Extract the [x, y] coordinate from the center of the cell holding the provided text.  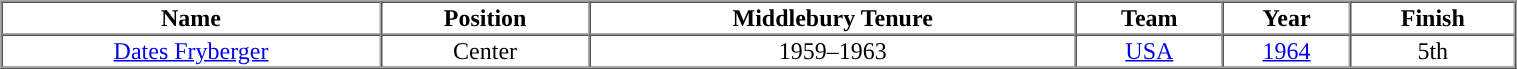
Center [486, 50]
Middlebury Tenure [833, 18]
1959–1963 [833, 50]
Year [1286, 18]
Name [192, 18]
1964 [1286, 50]
Dates Fryberger [192, 50]
Team [1150, 18]
USA [1150, 50]
5th [1432, 50]
Position [486, 18]
Finish [1432, 18]
